Return (X, Y) of the center of cell containing provided text 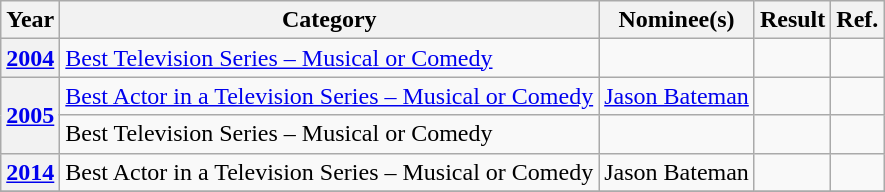
Ref. (858, 20)
Category (330, 20)
Year (30, 20)
2004 (30, 58)
2005 (30, 115)
Result (792, 20)
Nominee(s) (677, 20)
2014 (30, 172)
